Capture the cell that displays the provided text and extract its [X, Y] central coordinate. 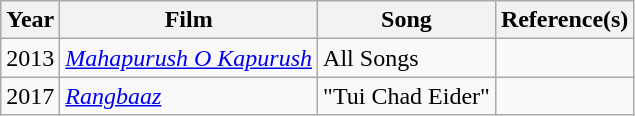
2013 [30, 58]
2017 [30, 96]
Reference(s) [564, 20]
Rangbaaz [189, 96]
All Songs [407, 58]
"Tui Chad Eider" [407, 96]
Song [407, 20]
Film [189, 20]
Year [30, 20]
Mahapurush O Kapurush [189, 58]
